For the text-containing cell, return its midpoint in (X, Y) coordinate format. 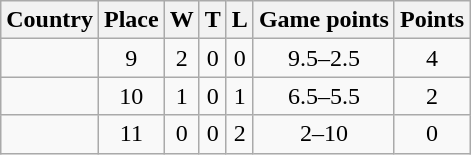
Game points (324, 20)
Points (432, 20)
W (182, 20)
10 (131, 96)
Country (50, 20)
9.5–2.5 (324, 58)
Place (131, 20)
6.5–5.5 (324, 96)
4 (432, 58)
2–10 (324, 134)
9 (131, 58)
L (240, 20)
11 (131, 134)
T (212, 20)
